Scan for the cell matching the given text and deliver its [x, y] coordinate at center. 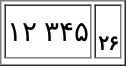
۱۲ ۳۴۵ [48, 31]
۲۶ [108, 31]
